Pinpoint the cell where the given text exists, returning its (X, Y) midpoint coordinate. 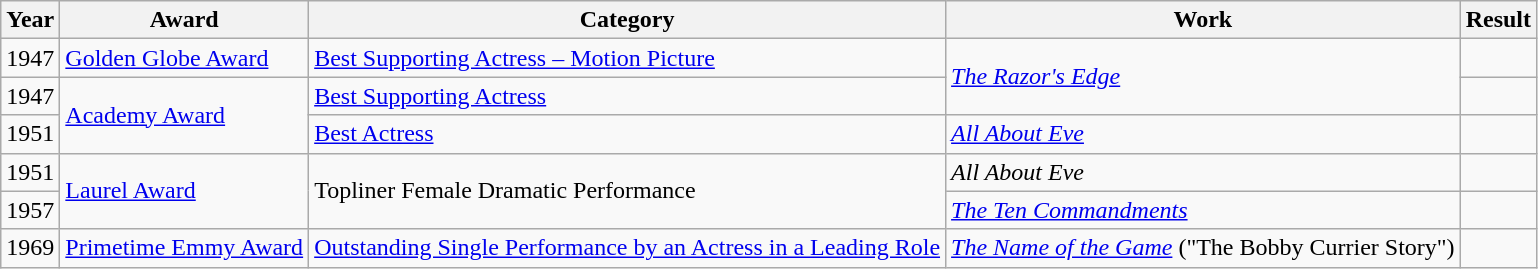
Outstanding Single Performance by an Actress in a Leading Role (628, 248)
The Razor's Edge (1204, 77)
Award (184, 20)
Topliner Female Dramatic Performance (628, 191)
Academy Award (184, 115)
Best Supporting Actress (628, 96)
Year (30, 20)
Primetime Emmy Award (184, 248)
1969 (30, 248)
Golden Globe Award (184, 58)
1957 (30, 210)
Category (628, 20)
Work (1204, 20)
Laurel Award (184, 191)
The Name of the Game ("The Bobby Currier Story") (1204, 248)
Result (1498, 20)
Best Supporting Actress – Motion Picture (628, 58)
Best Actress (628, 134)
The Ten Commandments (1204, 210)
